Identify which cell holds the provided text, then report its [x, y] central coordinate. 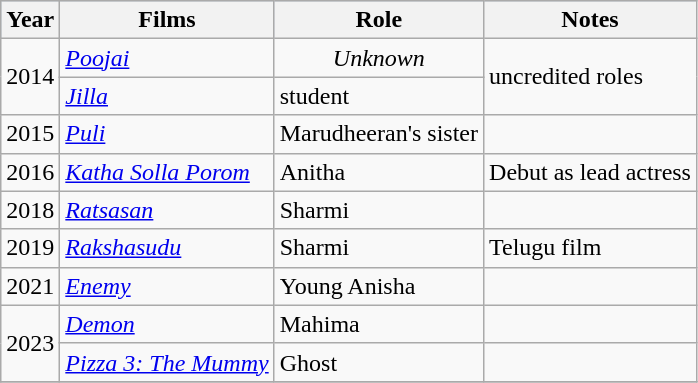
Notes [590, 20]
2019 [30, 248]
Poojai [167, 58]
Rakshasudu [167, 248]
Pizza 3: The Mummy [167, 362]
Unknown [378, 58]
Telugu film [590, 248]
Films [167, 20]
2014 [30, 77]
2018 [30, 210]
Debut as lead actress [590, 172]
2021 [30, 286]
Enemy [167, 286]
Marudheeran's sister [378, 134]
Puli [167, 134]
2023 [30, 343]
2015 [30, 134]
2016 [30, 172]
Anitha [378, 172]
Ratsasan [167, 210]
Mahima [378, 324]
Jilla [167, 96]
Katha Solla Porom [167, 172]
uncredited roles [590, 77]
Young Anisha [378, 286]
Demon [167, 324]
student [378, 96]
Ghost [378, 362]
Role [378, 20]
Year [30, 20]
